Find where the given text appears and provide that cell's center as [X, Y] coordinate. 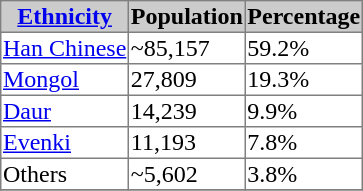
Evenki [65, 143]
~85,157 [188, 48]
Others [65, 174]
7.8% [304, 143]
Daur [65, 111]
Han Chinese [65, 48]
59.2% [304, 48]
Percentage [304, 17]
11,193 [188, 143]
3.8% [304, 174]
14,239 [188, 111]
Ethnicity [65, 17]
9.9% [304, 111]
19.3% [304, 80]
27,809 [188, 80]
Mongol [65, 80]
Population [188, 17]
~5,602 [188, 174]
